Identify which cell holds the provided text, then report its (X, Y) central coordinate. 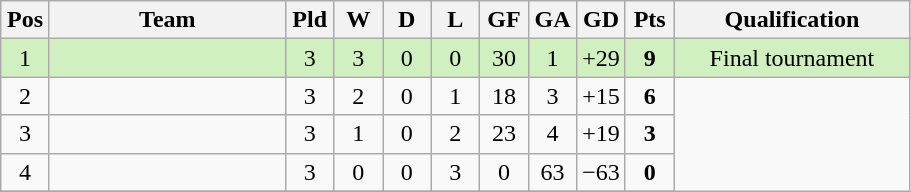
Qualification (792, 20)
Final tournament (792, 58)
GA (552, 20)
63 (552, 172)
L (456, 20)
30 (504, 58)
+29 (602, 58)
GF (504, 20)
+15 (602, 96)
23 (504, 134)
−63 (602, 172)
W (358, 20)
9 (650, 58)
Pos (26, 20)
6 (650, 96)
Pts (650, 20)
Pld (310, 20)
GD (602, 20)
18 (504, 96)
D (406, 20)
+19 (602, 134)
Team (167, 20)
